Detect which cell encompasses the target text, then output its [x, y] center coordinate. 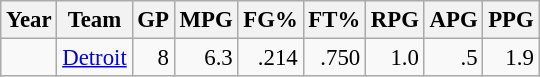
FG% [270, 20]
1.9 [511, 58]
RPG [396, 20]
Detroit [94, 58]
8 [153, 58]
APG [454, 20]
MPG [206, 20]
6.3 [206, 58]
.214 [270, 58]
PPG [511, 20]
.750 [334, 58]
FT% [334, 20]
Year [29, 20]
GP [153, 20]
1.0 [396, 58]
Team [94, 20]
.5 [454, 58]
